Scan for the cell matching the given text and deliver its (X, Y) coordinate at center. 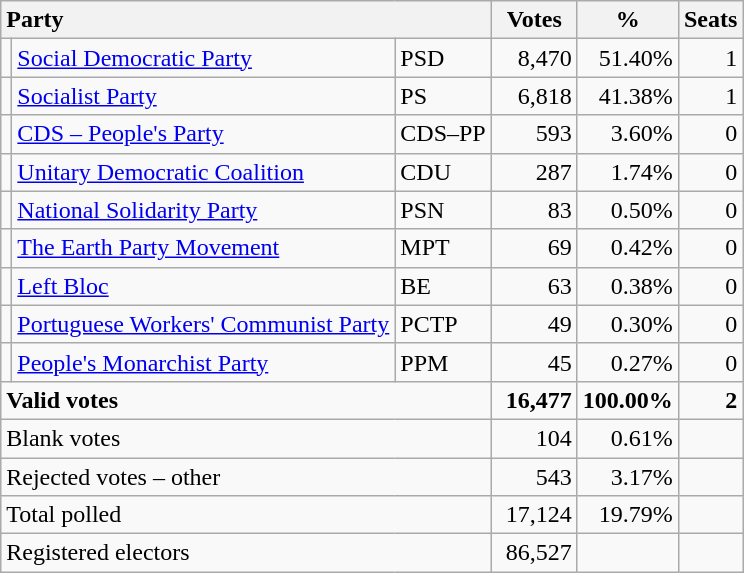
2 (710, 400)
6,818 (534, 96)
MPT (443, 248)
543 (534, 477)
0.27% (628, 362)
593 (534, 134)
Socialist Party (204, 96)
100.00% (628, 400)
Social Democratic Party (204, 58)
83 (534, 210)
Rejected votes – other (246, 477)
PSD (443, 58)
69 (534, 248)
People's Monarchist Party (204, 362)
CDS – People's Party (204, 134)
Unitary Democratic Coalition (204, 172)
1.74% (628, 172)
% (628, 20)
287 (534, 172)
Left Bloc (204, 286)
PCTP (443, 324)
Portuguese Workers' Communist Party (204, 324)
CDS–PP (443, 134)
Valid votes (246, 400)
National Solidarity Party (204, 210)
BE (443, 286)
0.42% (628, 248)
51.40% (628, 58)
The Earth Party Movement (204, 248)
63 (534, 286)
3.60% (628, 134)
0.30% (628, 324)
104 (534, 438)
Registered electors (246, 553)
49 (534, 324)
0.61% (628, 438)
Blank votes (246, 438)
CDU (443, 172)
0.50% (628, 210)
41.38% (628, 96)
8,470 (534, 58)
19.79% (628, 515)
16,477 (534, 400)
PPM (443, 362)
PS (443, 96)
Votes (534, 20)
45 (534, 362)
Party (246, 20)
0.38% (628, 286)
86,527 (534, 553)
Total polled (246, 515)
Seats (710, 20)
17,124 (534, 515)
PSN (443, 210)
3.17% (628, 477)
